For the text-containing cell, return its midpoint in (X, Y) coordinate format. 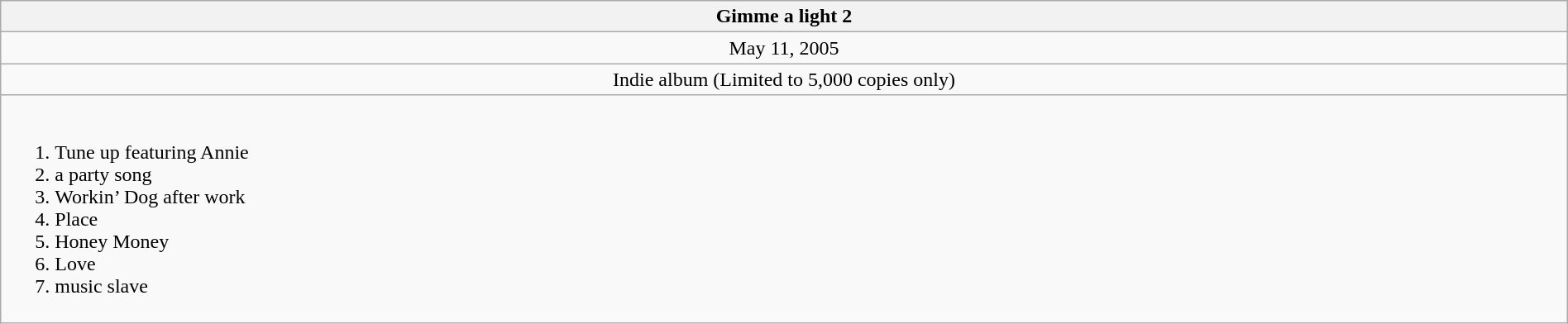
May 11, 2005 (784, 48)
Tune up featuring Anniea party songWorkin’ Dog after workPlaceHoney MoneyLovemusic slave (784, 208)
Gimme a light 2 (784, 17)
Indie album (Limited to 5,000 copies only) (784, 79)
